Identify which cell holds the provided text, then report its (x, y) central coordinate. 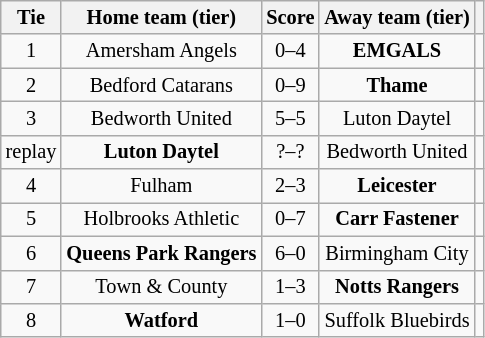
Town & County (161, 287)
0–9 (290, 85)
4 (32, 186)
Leicester (396, 186)
5–5 (290, 118)
EMGALS (396, 51)
8 (32, 320)
Holbrooks Athletic (161, 219)
2–3 (290, 186)
0–4 (290, 51)
Suffolk Bluebirds (396, 320)
Away team (tier) (396, 17)
Carr Fastener (396, 219)
0–7 (290, 219)
Amersham Angels (161, 51)
Bedford Catarans (161, 85)
Score (290, 17)
Watford (161, 320)
5 (32, 219)
Notts Rangers (396, 287)
1–0 (290, 320)
1 (32, 51)
Thame (396, 85)
Tie (32, 17)
6 (32, 253)
6–0 (290, 253)
7 (32, 287)
Birmingham City (396, 253)
2 (32, 85)
Queens Park Rangers (161, 253)
?–? (290, 152)
Home team (tier) (161, 17)
replay (32, 152)
Fulham (161, 186)
3 (32, 118)
1–3 (290, 287)
